Provide the [X, Y] coordinate of the cell's center where the given text is located.  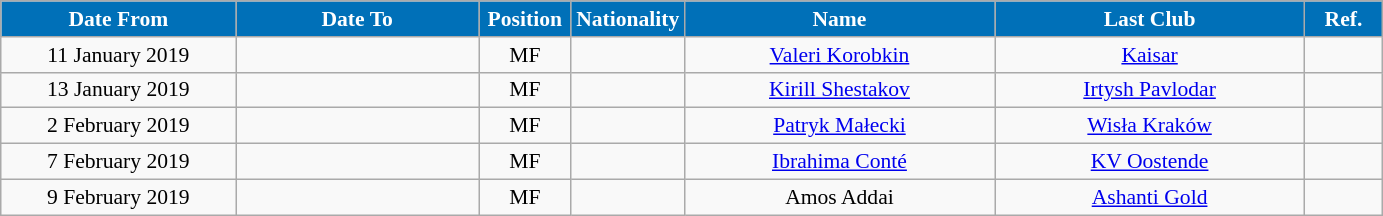
Position [524, 19]
Valeri Korobkin [839, 55]
Name [839, 19]
Date To [358, 19]
9 February 2019 [118, 197]
Kirill Shestakov [839, 90]
Ibrahima Conté [839, 162]
Last Club [1150, 19]
Amos Addai [839, 197]
Irtysh Pavlodar [1150, 90]
7 February 2019 [118, 162]
Kaisar [1150, 55]
Ref. [1344, 19]
Patryk Małecki [839, 126]
13 January 2019 [118, 90]
2 February 2019 [118, 126]
Ashanti Gold [1150, 197]
11 January 2019 [118, 55]
KV Oostende [1150, 162]
Nationality [628, 19]
Date From [118, 19]
Wisła Kraków [1150, 126]
